Provide the [x, y] coordinate of the cell's center where the given text is located.  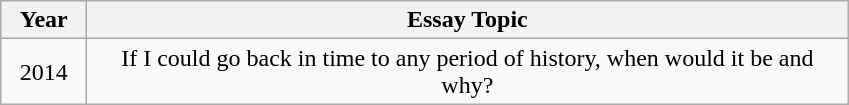
2014 [44, 72]
Essay Topic [468, 20]
If I could go back in time to any period of history, when would it be and why? [468, 72]
Year [44, 20]
